Detect which cell encompasses the target text, then output its [x, y] center coordinate. 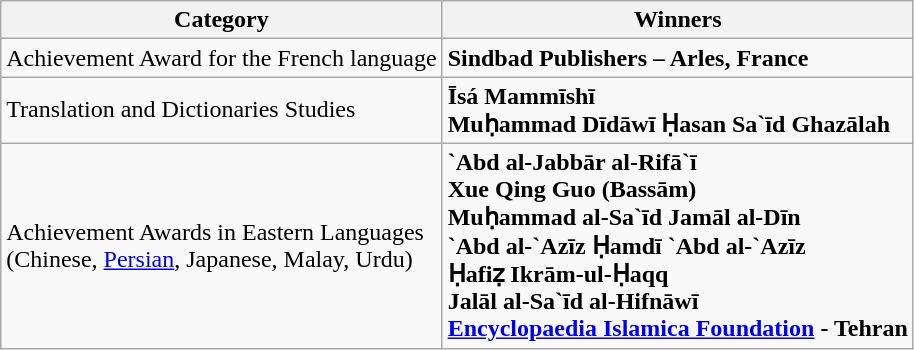
Category [222, 20]
Translation and Dictionaries Studies [222, 110]
Īsá MammīshīMuḥammad Dīdāwī Ḥasan Sa`īd Ghazālah [678, 110]
Sindbad Publishers – Arles, France [678, 58]
Winners [678, 20]
Achievement Awards in Eastern Languages(Chinese, Persian, Japanese, Malay, Urdu) [222, 246]
Achievement Award for the French language [222, 58]
